Output the [x, y] coordinate of the center of the cell containing the given text.  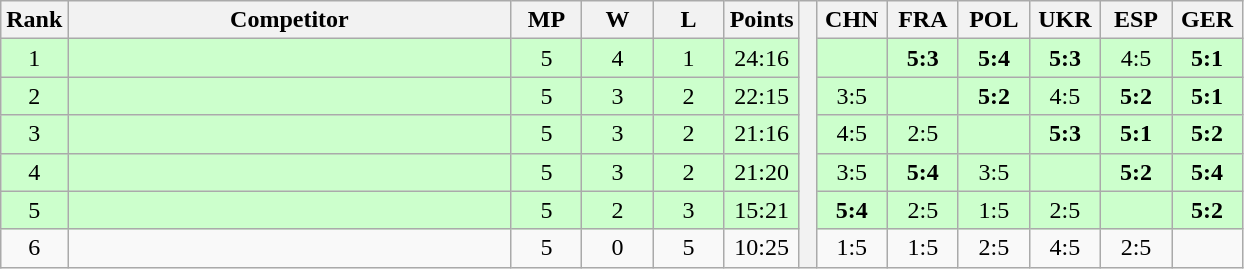
Points [762, 20]
L [688, 20]
22:15 [762, 96]
ESP [1136, 20]
FRA [922, 20]
24:16 [762, 58]
CHN [852, 20]
MP [546, 20]
0 [618, 248]
10:25 [762, 248]
6 [34, 248]
W [618, 20]
15:21 [762, 210]
Rank [34, 20]
UKR [1064, 20]
Competitor [290, 20]
POL [994, 20]
21:16 [762, 134]
21:20 [762, 172]
GER [1208, 20]
